Search for the cell housing the specified text and yield its (X, Y) center coordinate. 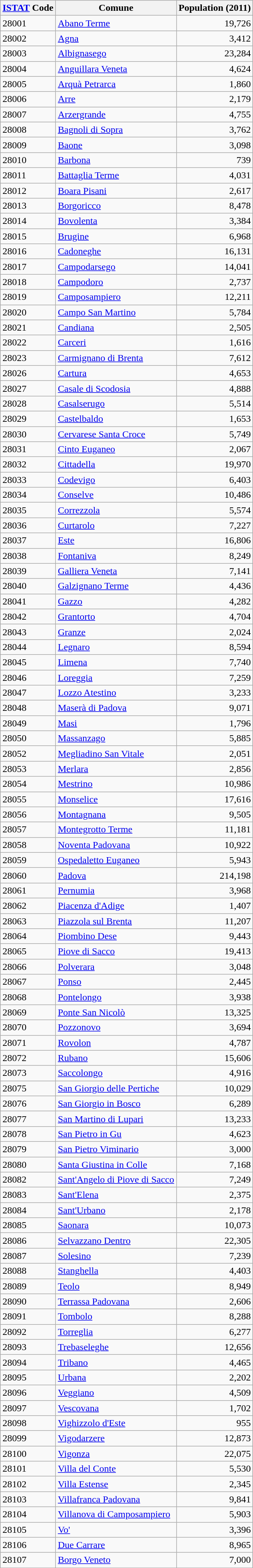
7,249 (215, 1180)
Fontaniva (116, 556)
10,922 (215, 845)
8,965 (215, 1545)
Due Carrare (116, 1545)
5,903 (215, 1514)
7,141 (215, 571)
1,616 (215, 343)
28091 (28, 1317)
3,396 (215, 1530)
28084 (28, 1210)
28067 (28, 982)
28020 (28, 312)
Stanghella (116, 1271)
Barbona (116, 160)
22,305 (215, 1241)
955 (215, 1423)
28012 (28, 191)
Montegrotto Terme (116, 830)
2,505 (215, 327)
19,413 (215, 952)
2,617 (215, 191)
Cervarese Santa Croce (116, 434)
2,179 (215, 99)
9,443 (215, 936)
Granze (116, 632)
28035 (28, 510)
Villanova di Camposampiero (116, 1514)
3,048 (215, 967)
5,885 (215, 738)
14,041 (215, 267)
28079 (28, 1149)
Galliera Veneta (116, 571)
28023 (28, 358)
5,784 (215, 312)
Selvazzano Dentro (116, 1241)
28036 (28, 525)
28046 (28, 678)
28050 (28, 738)
28103 (28, 1499)
4,916 (215, 1073)
28086 (28, 1241)
28003 (28, 54)
1,653 (215, 419)
28044 (28, 647)
Saonara (116, 1225)
Limena (116, 662)
28055 (28, 799)
3,968 (215, 890)
Boara Pisani (116, 191)
28013 (28, 206)
28018 (28, 282)
Loreggia (116, 678)
Sant'Elena (116, 1195)
28077 (28, 1119)
6,968 (215, 236)
28056 (28, 814)
Castelbaldo (116, 419)
28085 (28, 1225)
Vighizzolo d'Este (116, 1423)
Bovolenta (116, 221)
2,345 (215, 1484)
Agna (116, 38)
Villa Estense (116, 1484)
8,249 (215, 556)
Vescovana (116, 1408)
6,403 (215, 480)
7,740 (215, 662)
Merlara (116, 769)
28031 (28, 449)
Rubano (116, 1058)
28065 (28, 952)
28019 (28, 297)
Mestrino (116, 784)
San Giorgio delle Pertiche (116, 1088)
19,726 (215, 23)
Montagnana (116, 814)
28014 (28, 221)
28001 (28, 23)
Carceri (116, 343)
San Pietro Viminario (116, 1149)
Santa Giustina in Colle (116, 1165)
Casale di Scodosia (116, 388)
28010 (28, 160)
28053 (28, 769)
2,737 (215, 282)
Megliadino San Vitale (116, 754)
28016 (28, 251)
4,755 (215, 114)
Battaglia Terme (116, 175)
Trebaseleghe (116, 1347)
15,606 (215, 1058)
2,375 (215, 1195)
1,796 (215, 723)
28008 (28, 130)
28092 (28, 1332)
2,178 (215, 1210)
2,202 (215, 1377)
Urbana (116, 1377)
2,051 (215, 754)
9,841 (215, 1499)
12,873 (215, 1438)
9,505 (215, 814)
23,284 (215, 54)
28034 (28, 495)
13,325 (215, 1012)
Villa del Conte (116, 1469)
10,486 (215, 495)
28042 (28, 616)
Noventa Padovana (116, 845)
Campodarsego (116, 267)
28059 (28, 860)
8,949 (215, 1286)
28052 (28, 754)
Monselice (116, 799)
Este (116, 541)
28029 (28, 419)
17,616 (215, 799)
4,436 (215, 586)
Cittadella (116, 465)
Maserà di Padova (116, 708)
28041 (28, 601)
28054 (28, 784)
3,762 (215, 130)
28068 (28, 997)
28062 (28, 906)
Borgo Veneto (116, 1560)
28096 (28, 1392)
3,412 (215, 38)
28088 (28, 1271)
28047 (28, 693)
16,131 (215, 251)
4,403 (215, 1271)
28082 (28, 1180)
Campodoro (116, 282)
28015 (28, 236)
Padova (116, 875)
3,938 (215, 997)
10,986 (215, 784)
Population (2011) (215, 8)
28094 (28, 1362)
Tribano (116, 1362)
Abano Terme (116, 23)
3,384 (215, 221)
4,653 (215, 373)
5,530 (215, 1469)
Sant'Urbano (116, 1210)
28083 (28, 1195)
28078 (28, 1134)
28006 (28, 99)
San Giorgio in Bosco (116, 1103)
Grantorto (116, 616)
Arzergrande (116, 114)
Cadoneghe (116, 251)
Rovolon (116, 1043)
28002 (28, 38)
13,233 (215, 1119)
Arre (116, 99)
2,445 (215, 982)
28107 (28, 1560)
Veggiano (116, 1392)
28048 (28, 708)
Piacenza d'Adige (116, 906)
4,888 (215, 388)
28070 (28, 1027)
12,656 (215, 1347)
4,704 (215, 616)
Curtarolo (116, 525)
4,509 (215, 1392)
28066 (28, 967)
Teolo (116, 1286)
7,227 (215, 525)
28026 (28, 373)
Casalserugo (116, 403)
4,465 (215, 1362)
7,000 (215, 1560)
8,594 (215, 647)
7,239 (215, 1256)
28076 (28, 1103)
6,277 (215, 1332)
San Martino di Lupari (116, 1119)
Piove di Sacco (116, 952)
5,749 (215, 434)
28017 (28, 267)
Vigonza (116, 1454)
Piombino Dese (116, 936)
4,031 (215, 175)
28098 (28, 1423)
7,259 (215, 678)
Anguillara Veneta (116, 69)
Camposampiero (116, 297)
16,806 (215, 541)
Tombolo (116, 1317)
28057 (28, 830)
Borgoricco (116, 206)
28071 (28, 1043)
Brugine (116, 236)
Polverara (116, 967)
28037 (28, 541)
28087 (28, 1256)
3,233 (215, 693)
Villafranca Padovana (116, 1499)
Terrassa Padovana (116, 1301)
28100 (28, 1454)
739 (215, 160)
28064 (28, 936)
28101 (28, 1469)
28080 (28, 1165)
28106 (28, 1545)
28022 (28, 343)
6,289 (215, 1103)
28099 (28, 1438)
28049 (28, 723)
San Pietro in Gu (116, 1134)
Saccolongo (116, 1073)
5,574 (215, 510)
Conselve (116, 495)
28058 (28, 845)
Cartura (116, 373)
11,181 (215, 830)
28033 (28, 480)
28039 (28, 571)
Vo' (116, 1530)
Correzzola (116, 510)
28090 (28, 1301)
8,288 (215, 1317)
4,787 (215, 1043)
Lozzo Atestino (116, 693)
3,000 (215, 1149)
28027 (28, 388)
28095 (28, 1377)
214,198 (215, 875)
Legnaro (116, 647)
Albignasego (116, 54)
5,514 (215, 403)
Ospedaletto Euganeo (116, 860)
Vigodarzere (116, 1438)
28009 (28, 145)
4,623 (215, 1134)
28075 (28, 1088)
7,612 (215, 358)
28005 (28, 84)
Carmignano di Brenta (116, 358)
Masi (116, 723)
3,694 (215, 1027)
28104 (28, 1514)
28061 (28, 890)
Baone (116, 145)
28004 (28, 69)
19,970 (215, 465)
Torreglia (116, 1332)
Ponso (116, 982)
Comune (116, 8)
28097 (28, 1408)
28021 (28, 327)
28063 (28, 921)
22,075 (215, 1454)
28069 (28, 1012)
10,073 (215, 1225)
28072 (28, 1058)
7,168 (215, 1165)
28032 (28, 465)
5,943 (215, 860)
28089 (28, 1286)
Solesino (116, 1256)
Candiana (116, 327)
Piazzola sul Brenta (116, 921)
2,067 (215, 449)
Pontelongo (116, 997)
8,478 (215, 206)
1,407 (215, 906)
28073 (28, 1073)
28105 (28, 1530)
Galzignano Terme (116, 586)
10,029 (215, 1088)
Pozzonovo (116, 1027)
2,606 (215, 1301)
Cinto Euganeo (116, 449)
28093 (28, 1347)
Gazzo (116, 601)
4,282 (215, 601)
Pernumia (116, 890)
12,211 (215, 297)
4,624 (215, 69)
28030 (28, 434)
28045 (28, 662)
3,098 (215, 145)
28060 (28, 875)
Campo San Martino (116, 312)
Bagnoli di Sopra (116, 130)
1,702 (215, 1408)
9,071 (215, 708)
28038 (28, 556)
2,024 (215, 632)
28102 (28, 1484)
Massanzago (116, 738)
2,856 (215, 769)
ISTAT Code (28, 8)
Sant'Angelo di Piove di Sacco (116, 1180)
28040 (28, 586)
28043 (28, 632)
11,207 (215, 921)
28007 (28, 114)
Arquà Petrarca (116, 84)
Codevigo (116, 480)
1,860 (215, 84)
Ponte San Nicolò (116, 1012)
28028 (28, 403)
28011 (28, 175)
